Extract the (X, Y) coordinate from the center of the cell holding the provided text.  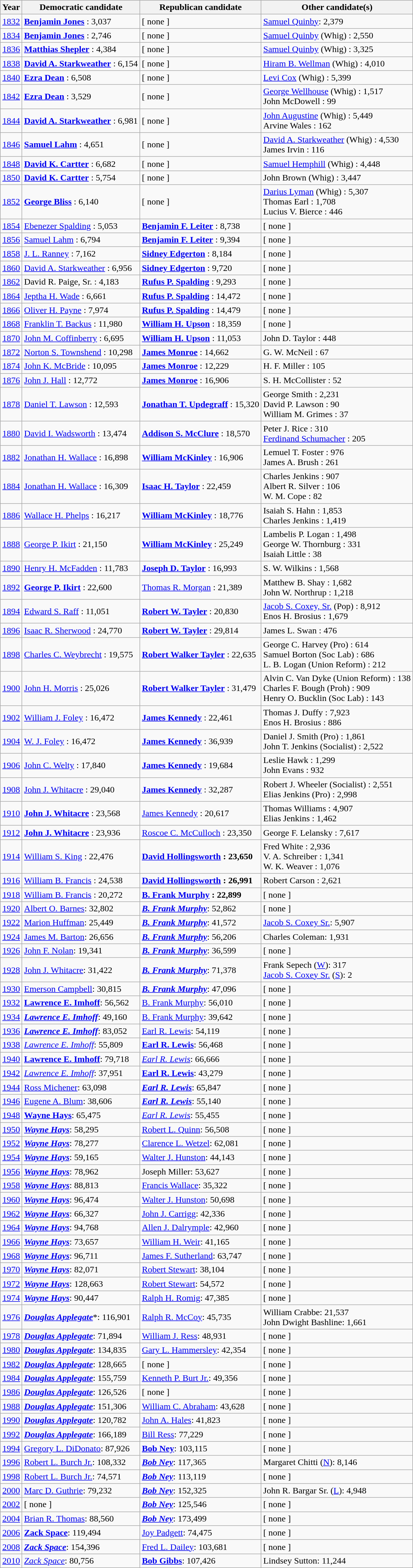
1878 (11, 404)
Charles C. Weybrecht : 19,575 (81, 654)
Douglas Applegate: 166,189 (81, 1434)
Edward S. Raff : 11,051 (81, 611)
William Crabbe: 21,537John Dwight Bashline: 1,661 (337, 1317)
1860 (11, 268)
Lawrence E. Imhoff: 79,718 (81, 1059)
B. Frank Murphy: 52,862 (201, 909)
2010 (11, 1561)
John Brown (Whig) : 3,447 (337, 178)
Ross Michener: 63,098 (81, 1087)
1888 (11, 544)
Jacob S. Coxey Sr.: 5,907 (337, 923)
Douglas Applegate: 151,306 (81, 1406)
1832 (11, 21)
1960 (11, 1200)
James Kennedy : 20,617 (201, 814)
1942 (11, 1073)
Douglas Applegate: 120,782 (81, 1420)
Earl R. Lewis: 55,455 (201, 1115)
1850 (11, 178)
1994 (11, 1448)
Wayne Hays: 58,295 (81, 1129)
Margaret Chitti (N): 8,146 (337, 1462)
Francis Wallace: 35,322 (201, 1186)
John C. Welty : 17,840 (81, 766)
1938 (11, 1045)
1840 (11, 78)
Wayne Hays: 96,474 (81, 1200)
James Monroe : 14,662 (201, 352)
James L. Swan : 476 (337, 630)
1864 (11, 296)
James Kennedy : 32,287 (201, 789)
Lemuel T. Foster : 976James A. Brush : 261 (337, 457)
Republican candidate (201, 7)
Peter J. Rice : 310Ferdinand Schumacher : 205 (337, 433)
William B. Francis : 20,272 (81, 894)
Rufus P. Spalding : 14,472 (201, 296)
David K. Cartter : 5,754 (81, 178)
1856 (11, 240)
Lawrence E. Imhoff: 83,052 (81, 1031)
1884 (11, 486)
Douglas Applegate: 71,894 (81, 1336)
1906 (11, 766)
Lindsey Sutton: 11,244 (337, 1561)
David Hollingsworth : 23,650 (201, 856)
Jonathan H. Wallace : 16,898 (81, 457)
John J. Hall : 12,772 (81, 380)
William H. Upson : 18,359 (201, 324)
John J. Whitacre : 23,936 (81, 832)
Earl R. Lewis: 66,666 (201, 1059)
Charles Jenkins : 907Albert R. Silver : 106W. M. Cope : 82 (337, 486)
James F. Sutherland: 63,747 (201, 1256)
Brian R. Thomas: 88,560 (81, 1519)
1862 (11, 282)
John J. Whitacre : 29,040 (81, 789)
Wayne Hays: 88,813 (81, 1186)
1854 (11, 226)
1944 (11, 1087)
1962 (11, 1214)
Frank Sepech (W): 317Jacob S. Coxey Sr. (S): 2 (337, 970)
H. F. Miller : 105 (337, 366)
S. W. Wilkins : 1,568 (337, 568)
Jeptha H. Wade : 6,661 (81, 296)
Lambelis P. Logan : 1,498George W. Thornburg : 331Isaiah Little : 38 (337, 544)
William J. Foley : 16,472 (81, 718)
Rufus P. Spalding : 14,479 (201, 310)
Earl R. Lewis: 55,140 (201, 1101)
Sidney Edgerton : 9,720 (201, 268)
Wayne Hays: 94,768 (81, 1228)
Benjamin F. Leiter : 9,394 (201, 240)
Daniel T. Lawson : 12,593 (81, 404)
1974 (11, 1298)
Walter J. Hunston: 50,698 (201, 1200)
Joy Padgett: 74,475 (201, 1533)
Ralph H. Romig: 47,385 (201, 1298)
David A. Starkweather (Whig) : 4,530James Irvin : 116 (337, 145)
Robert Carson : 2,621 (337, 880)
Gregory L. DiDonato: 87,926 (81, 1448)
William McKinley : 16,906 (201, 457)
1912 (11, 832)
Benjamin F. Leiter : 8,738 (201, 226)
Samuel Quinby (Whig) : 2,550 (337, 35)
Isaiah S. Hahn : 1,853Charles Jenkins : 1,419 (337, 515)
Zack Space: 80,756 (81, 1561)
Clarence L. Wetzel: 62,081 (201, 1144)
William B. Francis : 24,538 (81, 880)
1952 (11, 1144)
B. Frank Murphy: 56,206 (201, 937)
1880 (11, 433)
William J. Ress: 48,931 (201, 1336)
Wayne Hays: 96,711 (81, 1256)
1842 (11, 97)
Bob Ney: 125,546 (201, 1505)
1980 (11, 1350)
Jonathan T. Updegraff : 15,320 (201, 404)
Samuel Lahm : 6,794 (81, 240)
Alvin C. Van Dyke (Union Reform) : 138Charles F. Bough (Proh) : 909Henry O. Bucklin (Soc Lab) : 143 (337, 688)
2006 (11, 1533)
David K. Cartter : 6,682 (81, 164)
1870 (11, 338)
Henry H. McFadden : 11,783 (81, 568)
Zack Space: 154,396 (81, 1547)
Benjamin Jones : 3,037 (81, 21)
2004 (11, 1519)
James M. Barton: 26,656 (81, 937)
2000 (11, 1490)
1928 (11, 970)
Wayne Hays: 78,277 (81, 1144)
William H. Weir: 41,165 (201, 1242)
Wayne Hays: 78,962 (81, 1172)
Douglas Applegate*: 116,901 (81, 1317)
Darius Lyman (Whig) : 5,307Thomas Earl : 1,708Lucius V. Bierce : 446 (337, 202)
Franklin T. Backus : 11,980 (81, 324)
Samuel Lahm : 4,651 (81, 145)
Leslie Hawk : 1,299John Evans : 932 (337, 766)
Thomas Williams : 4,907Elias Jenkins : 1,462 (337, 814)
Samuel Quinby (Whig) : 3,325 (337, 49)
1848 (11, 164)
B. Frank Murphy: 71,378 (201, 970)
John M. Coffinberry : 6,695 (81, 338)
1958 (11, 1186)
1910 (11, 814)
George P. Ikirt : 22,600 (81, 588)
Bob Ney: 152,325 (201, 1490)
1898 (11, 654)
David A. Starkweather : 6,154 (81, 63)
1982 (11, 1364)
1948 (11, 1115)
Hiram B. Wellman (Whig) : 4,010 (337, 63)
Earl R. Lewis: 54,119 (201, 1031)
Ebenezer Spalding : 5,053 (81, 226)
1904 (11, 741)
1902 (11, 718)
John D. Taylor : 448 (337, 338)
1872 (11, 352)
Wayne Hays: 90,447 (81, 1298)
Walter J. Hunston: 44,143 (201, 1158)
Year (11, 7)
Oliver H. Payne : 7,974 (81, 310)
Democratic candidate (81, 7)
Robert Stewart: 38,104 (201, 1270)
Fred L. Dailey: 103,681 (201, 1547)
Earl R. Lewis: 43,279 (201, 1073)
1882 (11, 457)
Roscoe C. McCulloch : 23,350 (201, 832)
Joseph D. Taylor : 16,993 (201, 568)
David R. Paige, Sr. : 4,183 (81, 282)
Lawrence E. Imhoff: 55,809 (81, 1045)
Matthias Shepler : 4,384 (81, 49)
Jacob S. Coxey, Sr. (Pop) : 8,912Enos H. Brosius : 1,679 (337, 611)
1978 (11, 1336)
1876 (11, 380)
Lawrence E. Imhoff: 37,951 (81, 1073)
B. Frank Murphy : 22,899 (201, 894)
John A. Hales: 41,823 (201, 1420)
Robert W. Tayler : 20,830 (201, 611)
William McKinley : 18,776 (201, 515)
1932 (11, 1003)
Bob Ney: 173,499 (201, 1519)
1970 (11, 1270)
John J. Whitacre : 23,568 (81, 814)
1976 (11, 1317)
Marc D. Guthrie: 79,232 (81, 1490)
Samuel Hemphill (Whig) : 4,448 (337, 164)
John F. Nolan: 19,341 (81, 951)
Samuel Quinby: 2,379 (337, 21)
Douglas Applegate: 126,526 (81, 1392)
1844 (11, 120)
George Bliss : 6,140 (81, 202)
Bob Ney: 113,119 (201, 1476)
David A. Starkweather : 6,956 (81, 268)
1992 (11, 1434)
Isaac H. Taylor : 22,459 (201, 486)
1968 (11, 1256)
Robert L. Burch Jr.: 74,571 (81, 1476)
Ezra Dean : 6,508 (81, 78)
David Hollingsworth : 26,991 (201, 880)
Bob Gibbs: 107,426 (201, 1561)
Zack Space: 119,494 (81, 1533)
B. Frank Murphy: 39,642 (201, 1017)
Douglas Applegate: 128,665 (81, 1364)
George F. Lelansky : 7,617 (337, 832)
James Kennedy : 19,684 (201, 766)
James Monroe : 16,906 (201, 380)
J. L. Ranney : 7,162 (81, 254)
B. Frank Murphy: 36,599 (201, 951)
1984 (11, 1378)
1924 (11, 937)
Wayne Hays: 82,071 (81, 1270)
Levi Cox (Whig) : 5,399 (337, 78)
1990 (11, 1420)
1836 (11, 49)
Robert L. Burch Jr.: 108,332 (81, 1462)
1896 (11, 630)
Earl R. Lewis: 56,468 (201, 1045)
S. H. McCollister : 52 (337, 380)
John R. Bargar Sr. (L): 4,948 (337, 1490)
Gary L. Hammersley: 42,354 (201, 1350)
1922 (11, 923)
Matthew B. Shay : 1,682John W. Northrup : 1,218 (337, 588)
George Wellhouse (Whig) : 1,517John McDowell : 99 (337, 97)
1890 (11, 568)
Isaac R. Sherwood : 24,770 (81, 630)
James Monroe : 12,229 (201, 366)
Earl R. Lewis: 65,847 (201, 1087)
1886 (11, 515)
James Kennedy : 36,939 (201, 741)
1874 (11, 366)
1950 (11, 1129)
1988 (11, 1406)
John Augustine (Whig) : 5,449Arvine Wales : 162 (337, 120)
Robert J. Wheeler (Socialist) : 2,551Elias Jenkins (Pro) : 2,998 (337, 789)
Douglas Applegate: 155,759 (81, 1378)
Lawrence E. Imhoff: 49,160 (81, 1017)
1894 (11, 611)
Thomas R. Morgan : 21,389 (201, 588)
1934 (11, 1017)
Wayne Hays: 128,663 (81, 1284)
Robert L. Quinn: 56,508 (201, 1129)
Marion Huffman: 25,449 (81, 923)
B. Frank Murphy: 47,096 (201, 989)
William S. King : 22,476 (81, 856)
1996 (11, 1462)
John K. McBride : 10,095 (81, 366)
Wayne Hays: 65,475 (81, 1115)
Eugene A. Blum: 38,606 (81, 1101)
1956 (11, 1172)
1920 (11, 909)
Lawrence E. Imhoff: 56,562 (81, 1003)
1868 (11, 324)
Robert Walker Tayler : 22,635 (201, 654)
Douglas Applegate: 134,835 (81, 1350)
1852 (11, 202)
Addison S. McClure : 18,570 (201, 433)
Fred White : 2,936V. A. Schreiber : 1,341W. K. Weaver : 1,076 (337, 856)
Bill Ress: 77,229 (201, 1434)
1936 (11, 1031)
1918 (11, 894)
1866 (11, 310)
W. J. Foley : 16,472 (81, 741)
1858 (11, 254)
Daniel J. Smith (Pro) : 1,861John T. Jenkins (Socialist) : 2,522 (337, 741)
Jonathan H. Wallace : 16,309 (81, 486)
1986 (11, 1392)
1954 (11, 1158)
Joseph Miller: 53,627 (201, 1172)
1914 (11, 856)
B. Frank Murphy: 41,572 (201, 923)
Benjamin Jones : 2,746 (81, 35)
2002 (11, 1505)
1908 (11, 789)
Ralph R. McCoy: 45,735 (201, 1317)
Wayne Hays: 73,657 (81, 1242)
Rufus P. Spalding : 9,293 (201, 282)
1998 (11, 1476)
1930 (11, 989)
1916 (11, 880)
1964 (11, 1228)
1926 (11, 951)
Albert O. Barnes: 32,802 (81, 909)
Charles Coleman: 1,931 (337, 937)
1834 (11, 35)
Other candidate(s) (337, 7)
John J. Carrigg: 42,336 (201, 1214)
Robert Stewart: 54,572 (201, 1284)
Kenneth P. Burt Jr.: 49,356 (201, 1378)
David I. Wadsworth : 13,474 (81, 433)
2008 (11, 1547)
B. Frank Murphy: 56,010 (201, 1003)
Emerson Campbell: 30,815 (81, 989)
Ezra Dean : 3,529 (81, 97)
Allen J. Dalrymple: 42,960 (201, 1228)
William H. Upson : 11,053 (201, 338)
1892 (11, 588)
1966 (11, 1242)
John H. Morris : 25,026 (81, 688)
Wayne Hays: 59,165 (81, 1158)
George Smith : 2,231David P. Lawson : 90William M. Grimes : 37 (337, 404)
Sidney Edgerton : 8,184 (201, 254)
George P. Ikirt : 21,150 (81, 544)
George C. Harvey (Pro) : 614Samuel Borton (Soc Lab) : 686L. B. Logan (Union Reform) : 212 (337, 654)
Robert W. Tayler : 29,814 (201, 630)
Wallace H. Phelps : 16,217 (81, 515)
Bob Ney: 103,115 (201, 1448)
John J. Whitacre: 31,422 (81, 970)
Thomas J. Duffy : 7,923Enos H. Brosius : 886 (337, 718)
Norton S. Townshend : 10,298 (81, 352)
Bob Ney: 117,365 (201, 1462)
1946 (11, 1101)
1972 (11, 1284)
William C. Abraham: 43,628 (201, 1406)
1900 (11, 688)
1940 (11, 1059)
David A. Starkweather : 6,981 (81, 120)
G. W. McNeil : 67 (337, 352)
1838 (11, 63)
William McKinley : 25,249 (201, 544)
1846 (11, 145)
James Kennedy : 22,461 (201, 718)
Wayne Hays: 66,327 (81, 1214)
Robert Walker Tayler : 31,479 (201, 688)
